Provide the [x, y] coordinate of the cell's center where the given text is located.  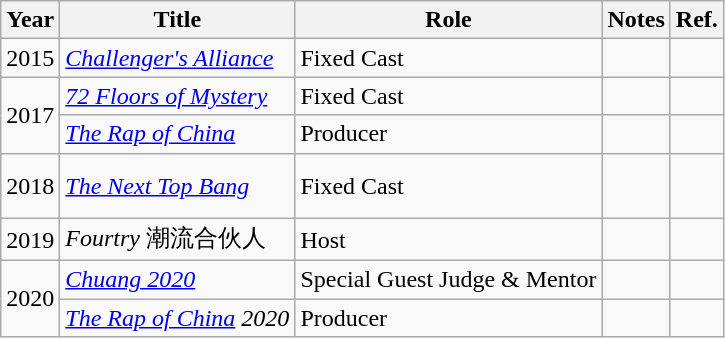
The Rap of China 2020 [178, 318]
2015 [30, 58]
72 Floors of Mystery [178, 96]
The Rap of China [178, 134]
Role [448, 20]
2019 [30, 240]
Challenger's Alliance [178, 58]
2018 [30, 186]
Special Guest Judge & Mentor [448, 280]
Year [30, 20]
The Next Top Bang [178, 186]
Notes [636, 20]
Title [178, 20]
2020 [30, 299]
Host [448, 240]
Chuang 2020 [178, 280]
2017 [30, 115]
Fourtry 潮流合伙人 [178, 240]
Ref. [696, 20]
